Capture the cell that displays the provided text and extract its [x, y] central coordinate. 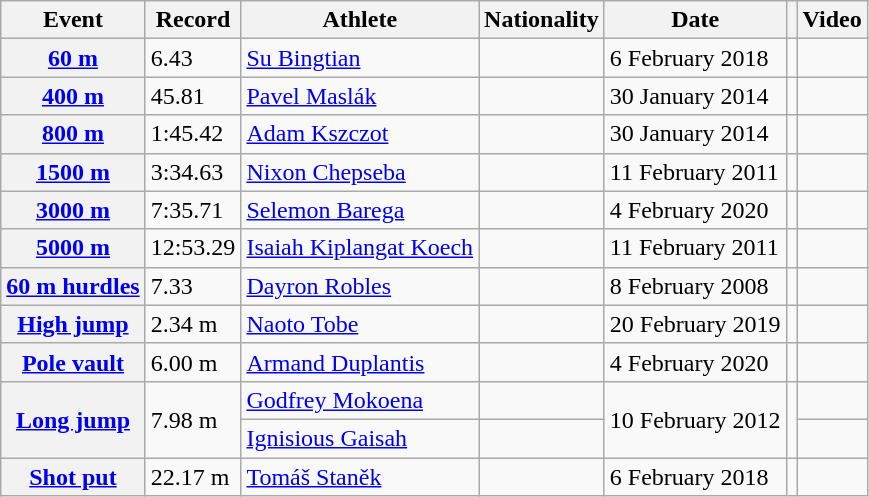
7.33 [193, 286]
3:34.63 [193, 172]
45.81 [193, 96]
5000 m [73, 248]
Ignisious Gaisah [360, 438]
2.34 m [193, 324]
Selemon Barega [360, 210]
1500 m [73, 172]
10 February 2012 [695, 419]
Event [73, 20]
Isaiah Kiplangat Koech [360, 248]
Record [193, 20]
6.43 [193, 58]
Nixon Chepseba [360, 172]
Su Bingtian [360, 58]
Godfrey Mokoena [360, 400]
6.00 m [193, 362]
Armand Duplantis [360, 362]
8 February 2008 [695, 286]
800 m [73, 134]
Nationality [542, 20]
7.98 m [193, 419]
Date [695, 20]
Long jump [73, 419]
Naoto Tobe [360, 324]
12:53.29 [193, 248]
400 m [73, 96]
1:45.42 [193, 134]
Pavel Maslák [360, 96]
Pole vault [73, 362]
Shot put [73, 477]
Tomáš Staněk [360, 477]
22.17 m [193, 477]
20 February 2019 [695, 324]
60 m [73, 58]
Dayron Robles [360, 286]
60 m hurdles [73, 286]
Adam Kszczot [360, 134]
High jump [73, 324]
7:35.71 [193, 210]
Athlete [360, 20]
Video [832, 20]
3000 m [73, 210]
